Search for the cell housing the specified text and yield its [x, y] center coordinate. 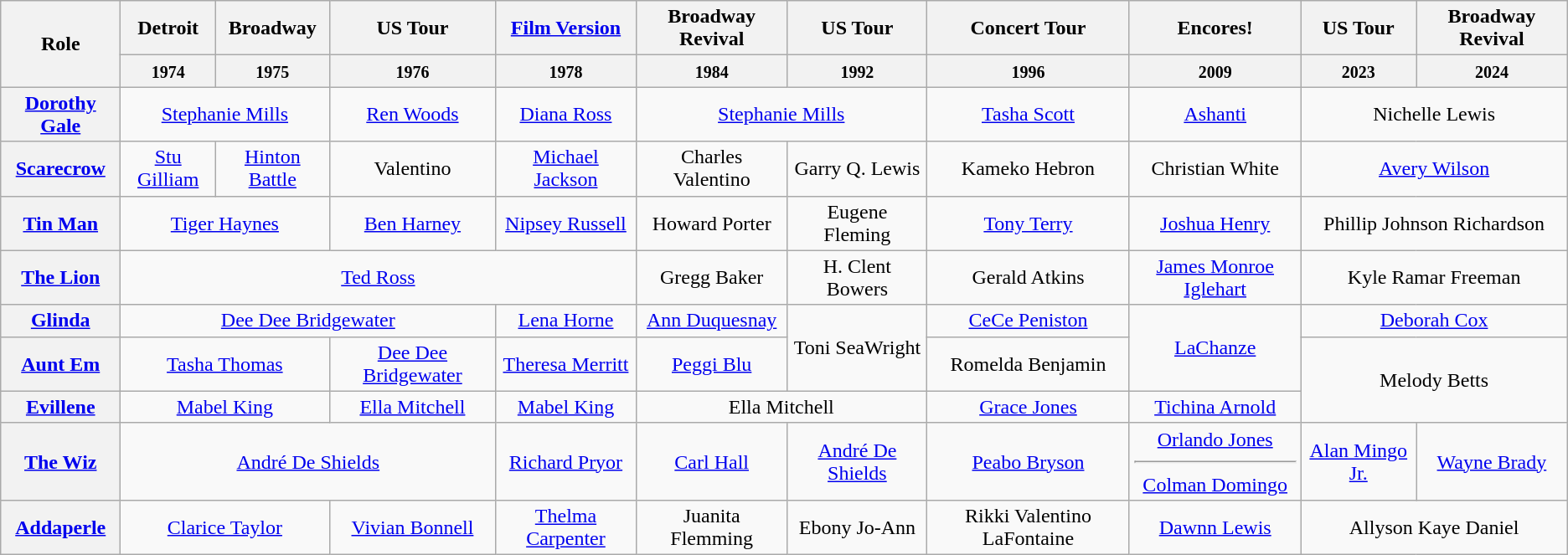
2024 [1493, 71]
1974 [168, 71]
James Monroe Iglehart [1215, 278]
Carl Hall [712, 461]
Dorothy Gale [60, 114]
Gregg Baker [712, 278]
Peabo Bryson [1028, 461]
Wayne Brady [1493, 461]
Romelda Benjamin [1028, 363]
Melody Betts [1434, 380]
Diana Ross [566, 114]
The Wiz [60, 461]
Ren Woods [412, 114]
Tiger Haynes [224, 223]
1992 [857, 71]
Detroit [168, 28]
Toni SeaWright [857, 348]
CeCe Peniston [1028, 321]
Phillip Johnson Richardson [1434, 223]
Tasha Thomas [224, 363]
Alan Mingo Jr. [1359, 461]
Grace Jones [1028, 407]
H. Clent Bowers [857, 278]
Glinda [60, 321]
Tichina Arnold [1215, 407]
Howard Porter [712, 223]
The Lion [60, 278]
Eugene Fleming [857, 223]
1984 [712, 71]
Lena Horne [566, 321]
Ann Duquesnay [712, 321]
Evillene [60, 407]
1978 [566, 71]
Role [60, 44]
Nichelle Lewis [1434, 114]
LaChanze [1215, 348]
Avery Wilson [1434, 169]
Garry Q. Lewis [857, 169]
1976 [412, 71]
Thelma Carpenter [566, 527]
Concert Tour [1028, 28]
Addaperle [60, 527]
Ebony Jo-Ann [857, 527]
Aunt Em [60, 363]
Hinton Battle [273, 169]
Joshua Henry [1215, 223]
Gerald Atkins [1028, 278]
Film Version [566, 28]
Vivian Bonnell [412, 527]
Ashanti [1215, 114]
1975 [273, 71]
Rikki Valentino LaFontaine [1028, 527]
2023 [1359, 71]
Tasha Scott [1028, 114]
Christian White [1215, 169]
Juanita Flemming [712, 527]
Kyle Ramar Freeman [1434, 278]
Valentino [412, 169]
Theresa Merritt [566, 363]
1996 [1028, 71]
Stu Gilliam [168, 169]
Tony Terry [1028, 223]
Orlando JonesColman Domingo [1215, 461]
Scarecrow [60, 169]
Nipsey Russell [566, 223]
Michael Jackson [566, 169]
Charles Valentino [712, 169]
Encores! [1215, 28]
Ben Harney [412, 223]
Ted Ross [379, 278]
Clarice Taylor [224, 527]
Broadway [273, 28]
Allyson Kaye Daniel [1434, 527]
Dawnn Lewis [1215, 527]
Richard Pryor [566, 461]
Tin Man [60, 223]
Kameko Hebron [1028, 169]
Peggi Blu [712, 363]
Deborah Cox [1434, 321]
2009 [1215, 71]
